Extract the [X, Y] coordinate from the center of the cell holding the provided text.  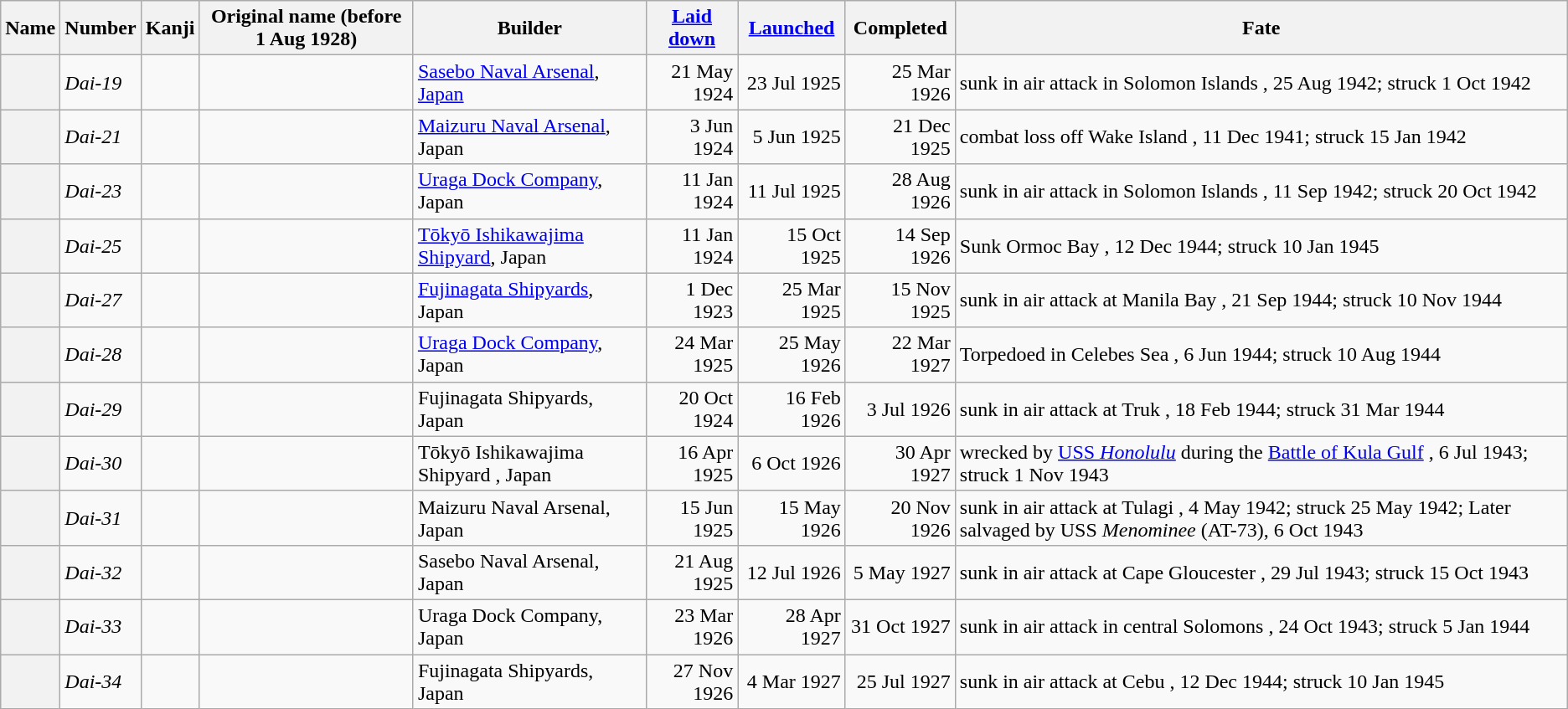
Completed [900, 28]
28 Aug 1926 [900, 191]
Dai-21 [101, 137]
Dai-27 [101, 300]
Kanji [170, 28]
Sunk Ormoc Bay , 12 Dec 1944; struck 10 Jan 1945 [1261, 246]
Number [101, 28]
sunk in air attack at Truk , 18 Feb 1944; struck 31 Mar 1944 [1261, 408]
Launched [792, 28]
Name [30, 28]
20 Nov 1926 [900, 517]
Dai-33 [101, 626]
Builder [529, 28]
sunk in air attack in Solomon Islands , 11 Sep 1942; struck 20 Oct 1942 [1261, 191]
Tōkyō Ishikawajima Shipyard , Japan [529, 464]
Dai-29 [101, 408]
22 Mar 1927 [900, 355]
Dai-19 [101, 82]
28 Apr 1927 [792, 626]
Dai-32 [101, 573]
sunk in air attack at Tulagi , 4 May 1942; struck 25 May 1942; Later salvaged by USS Menominee (AT-73), 6 Oct 1943 [1261, 517]
sunk in air attack at Cebu , 12 Dec 1944; struck 10 Jan 1945 [1261, 681]
15 Nov 1925 [900, 300]
6 Oct 1926 [792, 464]
Fate [1261, 28]
Torpedoed in Celebes Sea , 6 Jun 1944; struck 10 Aug 1944 [1261, 355]
25 May 1926 [792, 355]
Dai-30 [101, 464]
15 May 1926 [792, 517]
31 Oct 1927 [900, 626]
Dai-31 [101, 517]
5 May 1927 [900, 573]
Dai-28 [101, 355]
23 Jul 1925 [792, 82]
15 Oct 1925 [792, 246]
20 Oct 1924 [692, 408]
combat loss off Wake Island , 11 Dec 1941; struck 15 Jan 1942 [1261, 137]
16 Apr 1925 [692, 464]
16 Feb 1926 [792, 408]
Tōkyō Ishikawajima Shipyard, Japan [529, 246]
27 Nov 1926 [692, 681]
Dai-34 [101, 681]
25 Mar 1926 [900, 82]
14 Sep 1926 [900, 246]
25 Jul 1927 [900, 681]
30 Apr 1927 [900, 464]
4 Mar 1927 [792, 681]
1 Dec 1923 [692, 300]
3 Jun 1924 [692, 137]
24 Mar 1925 [692, 355]
Laid down [692, 28]
5 Jun 1925 [792, 137]
sunk in air attack at Manila Bay , 21 Sep 1944; struck 10 Nov 1944 [1261, 300]
21 Dec 1925 [900, 137]
15 Jun 1925 [692, 517]
21 Aug 1925 [692, 573]
23 Mar 1926 [692, 626]
wrecked by USS Honolulu during the Battle of Kula Gulf , 6 Jul 1943; struck 1 Nov 1943 [1261, 464]
3 Jul 1926 [900, 408]
25 Mar 1925 [792, 300]
Original name (before 1 Aug 1928) [307, 28]
11 Jul 1925 [792, 191]
21 May 1924 [692, 82]
sunk in air attack in Solomon Islands , 25 Aug 1942; struck 1 Oct 1942 [1261, 82]
sunk in air attack at Cape Gloucester , 29 Jul 1943; struck 15 Oct 1943 [1261, 573]
12 Jul 1926 [792, 573]
Dai-23 [101, 191]
Dai-25 [101, 246]
sunk in air attack in central Solomons , 24 Oct 1943; struck 5 Jan 1944 [1261, 626]
